Return (x, y) of the center of cell containing provided text 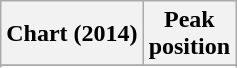
Chart (2014) (72, 34)
Peakposition (189, 34)
